Output the [X, Y] coordinate of the center of the cell containing the given text.  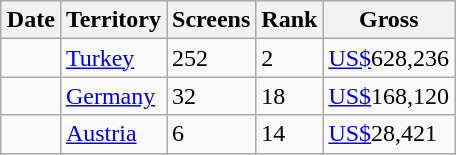
US$628,236 [389, 58]
Rank [290, 20]
Gross [389, 20]
US$28,421 [389, 134]
14 [290, 134]
252 [212, 58]
18 [290, 96]
Date [30, 20]
US$168,120 [389, 96]
Austria [113, 134]
Turkey [113, 58]
32 [212, 96]
Germany [113, 96]
6 [212, 134]
Territory [113, 20]
2 [290, 58]
Screens [212, 20]
